Provide the [X, Y] coordinate of the cell's center where the given text is located.  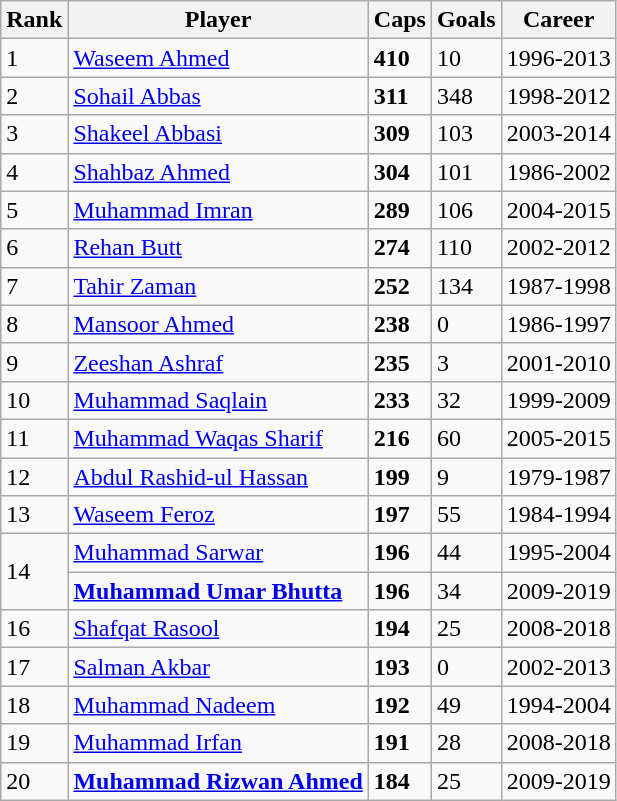
55 [466, 515]
Muhammad Imran [218, 210]
Player [218, 20]
20 [34, 781]
Shakeel Abbasi [218, 134]
194 [400, 629]
348 [466, 96]
60 [466, 438]
1 [34, 58]
Goals [466, 20]
7 [34, 286]
Abdul Rashid-ul Hassan [218, 477]
Muhammad Umar Bhutta [218, 591]
Sohail Abbas [218, 96]
Muhammad Irfan [218, 743]
Zeeshan Ashraf [218, 362]
Muhammad Sarwar [218, 553]
18 [34, 705]
16 [34, 629]
Career [558, 20]
Muhammad Rizwan Ahmed [218, 781]
106 [466, 210]
2 [34, 96]
1999-2009 [558, 400]
Rank [34, 20]
32 [466, 400]
44 [466, 553]
11 [34, 438]
274 [400, 248]
Rehan Butt [218, 248]
Shahbaz Ahmed [218, 172]
184 [400, 781]
Waseem Feroz [218, 515]
Mansoor Ahmed [218, 324]
Tahir Zaman [218, 286]
8 [34, 324]
1994-2004 [558, 705]
1986-2002 [558, 172]
192 [400, 705]
191 [400, 743]
1979-1987 [558, 477]
311 [400, 96]
101 [466, 172]
309 [400, 134]
Salman Akbar [218, 667]
49 [466, 705]
134 [466, 286]
4 [34, 172]
19 [34, 743]
2001-2010 [558, 362]
Muhammad Saqlain [218, 400]
410 [400, 58]
110 [466, 248]
1987-1998 [558, 286]
34 [466, 591]
1986-1997 [558, 324]
216 [400, 438]
289 [400, 210]
304 [400, 172]
17 [34, 667]
14 [34, 572]
Caps [400, 20]
13 [34, 515]
1995-2004 [558, 553]
Shafqat Rasool [218, 629]
5 [34, 210]
199 [400, 477]
2002-2012 [558, 248]
Muhammad Waqas Sharif [218, 438]
1996-2013 [558, 58]
238 [400, 324]
1998-2012 [558, 96]
Waseem Ahmed [218, 58]
2005-2015 [558, 438]
235 [400, 362]
28 [466, 743]
103 [466, 134]
Muhammad Nadeem [218, 705]
2002-2013 [558, 667]
197 [400, 515]
233 [400, 400]
2003-2014 [558, 134]
1984-1994 [558, 515]
2004-2015 [558, 210]
193 [400, 667]
252 [400, 286]
12 [34, 477]
6 [34, 248]
